Search for the cell housing the specified text and yield its [x, y] center coordinate. 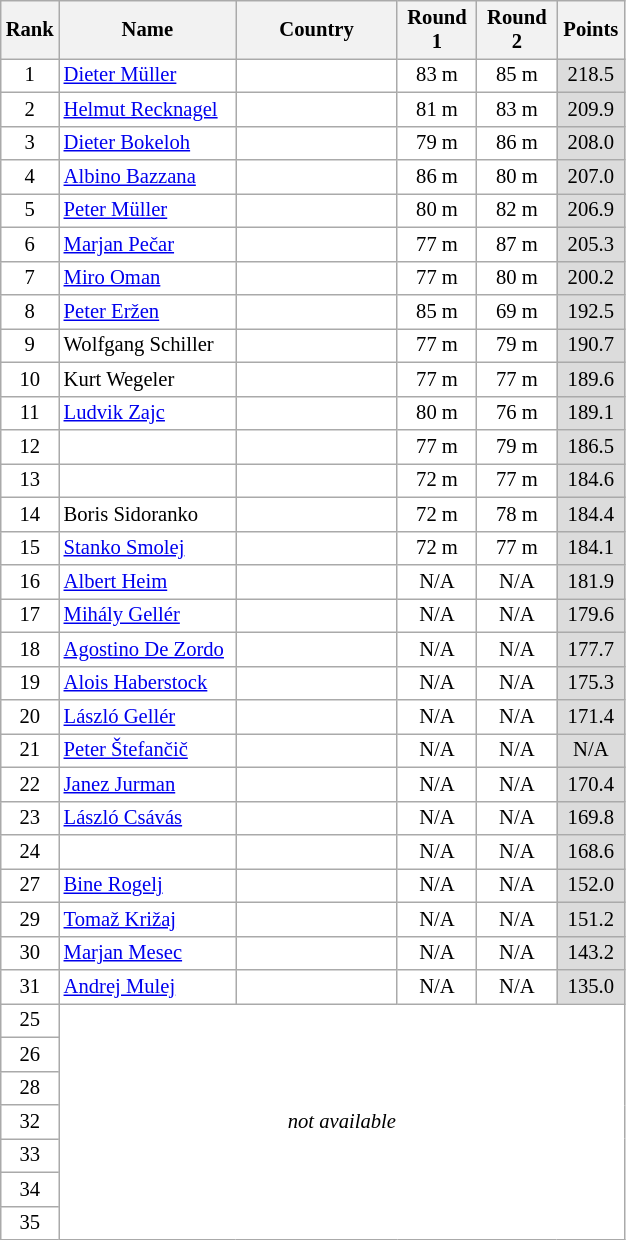
186.5 [591, 447]
208.0 [591, 143]
6 [30, 244]
143.2 [591, 953]
177.7 [591, 649]
25 [30, 1020]
189.1 [591, 413]
28 [30, 1088]
20 [30, 717]
15 [30, 548]
32 [30, 1121]
Country [316, 29]
2 [30, 109]
Name [148, 29]
207.0 [591, 177]
Wolfgang Schiller [148, 345]
69 m [517, 311]
179.6 [591, 615]
Round 2 [517, 29]
81 m [437, 109]
8 [30, 311]
192.5 [591, 311]
170.4 [591, 784]
Rank [30, 29]
Points [591, 29]
151.2 [591, 919]
12 [30, 447]
10 [30, 379]
14 [30, 514]
László Gellér [148, 717]
78 m [517, 514]
30 [30, 953]
21 [30, 750]
Round 1 [437, 29]
27 [30, 885]
Boris Sidoranko [148, 514]
18 [30, 649]
87 m [517, 244]
Dieter Müller [148, 75]
Mihály Gellér [148, 615]
205.3 [591, 244]
200.2 [591, 278]
17 [30, 615]
181.9 [591, 581]
László Csávás [148, 818]
168.6 [591, 851]
169.8 [591, 818]
22 [30, 784]
76 m [517, 413]
171.4 [591, 717]
7 [30, 278]
19 [30, 683]
135.0 [591, 987]
3 [30, 143]
34 [30, 1189]
206.9 [591, 210]
209.9 [591, 109]
23 [30, 818]
Bine Rogelj [148, 885]
Dieter Bokeloh [148, 143]
31 [30, 987]
Janez Jurman [148, 784]
152.0 [591, 885]
29 [30, 919]
not available [342, 1121]
4 [30, 177]
Alois Haberstock [148, 683]
Peter Štefančič [148, 750]
Marjan Pečar [148, 244]
Andrej Mulej [148, 987]
218.5 [591, 75]
82 m [517, 210]
Albert Heim [148, 581]
Marjan Mesec [148, 953]
1 [30, 75]
Stanko Smolej [148, 548]
Tomaž Križaj [148, 919]
Peter Müller [148, 210]
5 [30, 210]
Miro Oman [148, 278]
Kurt Wegeler [148, 379]
175.3 [591, 683]
Ludvik Zajc [148, 413]
184.6 [591, 480]
35 [30, 1223]
190.7 [591, 345]
Peter Eržen [148, 311]
Agostino De Zordo [148, 649]
Albino Bazzana [148, 177]
184.1 [591, 548]
33 [30, 1155]
13 [30, 480]
11 [30, 413]
184.4 [591, 514]
Helmut Recknagel [148, 109]
26 [30, 1054]
16 [30, 581]
24 [30, 851]
189.6 [591, 379]
9 [30, 345]
